Detect which cell encompasses the target text, then output its [X, Y] center coordinate. 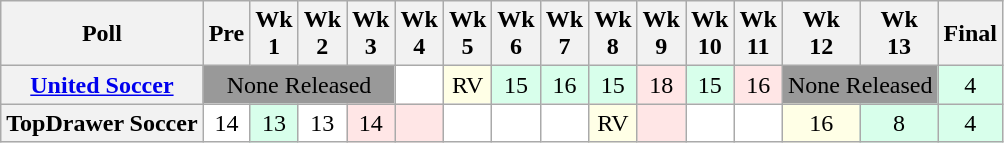
Wk6 [516, 34]
Wk9 [661, 34]
Wk12 [821, 34]
TopDrawer Soccer [102, 123]
Wk11 [758, 34]
8 [899, 123]
Wk5 [467, 34]
Wk8 [613, 34]
Wk1 [274, 34]
Wk4 [419, 34]
United Soccer [102, 85]
Poll [102, 34]
Wk2 [322, 34]
Wk13 [899, 34]
18 [661, 85]
Wk10 [710, 34]
Wk3 [371, 34]
Final [970, 34]
Wk7 [564, 34]
Pre [226, 34]
